Locate the cell with the specified text and output its (X, Y) center coordinate. 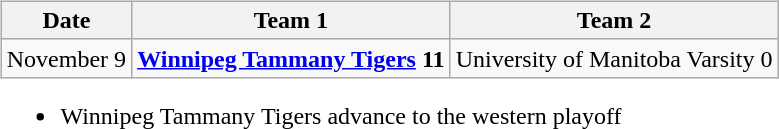
Team 1 (292, 20)
November 9 (66, 58)
Team 2 (614, 20)
Date (66, 20)
University of Manitoba Varsity 0 (614, 58)
Winnipeg Tammany Tigers 11 (292, 58)
